Extract the (x, y) coordinate from the center of the cell holding the provided text.  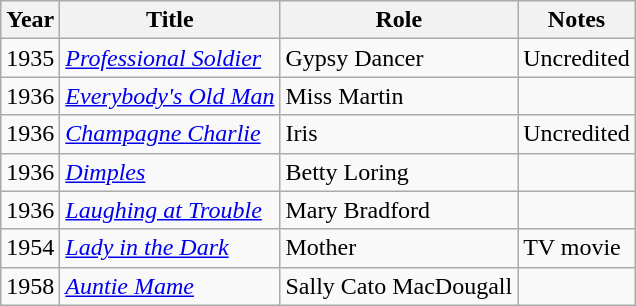
TV movie (577, 248)
Miss Martin (399, 96)
Champagne Charlie (170, 134)
Mary Bradford (399, 210)
Sally Cato MacDougall (399, 286)
Laughing at Trouble (170, 210)
Iris (399, 134)
Professional Soldier (170, 58)
1958 (30, 286)
Lady in the Dark (170, 248)
Everybody's Old Man (170, 96)
Title (170, 20)
1954 (30, 248)
Role (399, 20)
Auntie Mame (170, 286)
1935 (30, 58)
Dimples (170, 172)
Gypsy Dancer (399, 58)
Betty Loring (399, 172)
Year (30, 20)
Notes (577, 20)
Mother (399, 248)
